Output the [X, Y] coordinate of the center of the cell containing the given text.  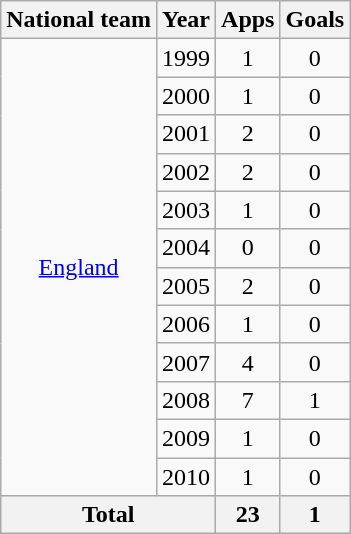
Year [186, 20]
2005 [186, 286]
2010 [186, 477]
2006 [186, 324]
4 [248, 362]
23 [248, 515]
2007 [186, 362]
2000 [186, 96]
2002 [186, 172]
England [79, 268]
7 [248, 400]
National team [79, 20]
2009 [186, 438]
2001 [186, 134]
2004 [186, 248]
2003 [186, 210]
Total [108, 515]
2008 [186, 400]
1999 [186, 58]
Apps [248, 20]
Goals [315, 20]
